Pinpoint the cell where the given text exists, returning its (x, y) midpoint coordinate. 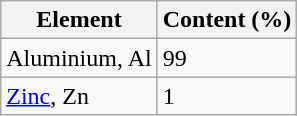
Element (79, 20)
1 (227, 96)
Aluminium, Al (79, 58)
Content (%) (227, 20)
Zinc, Zn (79, 96)
99 (227, 58)
